Provide the [x, y] coordinate of the cell's center where the given text is located.  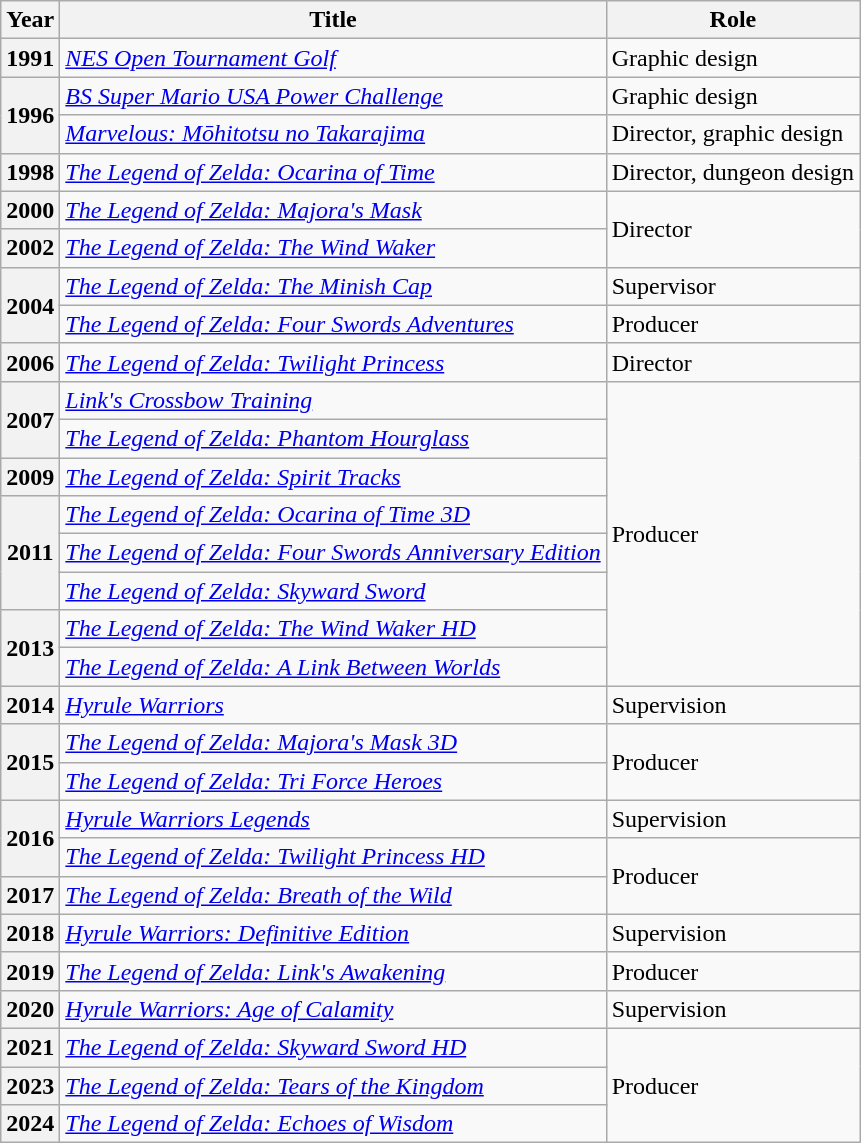
The Legend of Zelda: Tri Force Heroes [333, 781]
The Legend of Zelda: Twilight Princess HD [333, 857]
2004 [30, 305]
2009 [30, 477]
2002 [30, 248]
Director, dungeon design [732, 172]
Year [30, 20]
Hyrule Warriors [333, 705]
2024 [30, 1124]
The Legend of Zelda: Ocarina of Time 3D [333, 515]
2014 [30, 705]
The Legend of Zelda: Majora's Mask [333, 210]
2007 [30, 419]
The Legend of Zelda: A Link Between Worlds [333, 667]
The Legend of Zelda: Twilight Princess [333, 362]
Hyrule Warriors: Age of Calamity [333, 1009]
1998 [30, 172]
Role [732, 20]
Hyrule Warriors Legends [333, 819]
Marvelous: Mōhitotsu no Takarajima [333, 134]
1991 [30, 58]
2020 [30, 1009]
Hyrule Warriors: Definitive Edition [333, 933]
NES Open Tournament Golf [333, 58]
The Legend of Zelda: Link's Awakening [333, 971]
2021 [30, 1047]
The Legend of Zelda: Majora's Mask 3D [333, 743]
The Legend of Zelda: Phantom Hourglass [333, 438]
2006 [30, 362]
2018 [30, 933]
2015 [30, 762]
The Legend of Zelda: Skyward Sword [333, 591]
The Legend of Zelda: Echoes of Wisdom [333, 1124]
The Legend of Zelda: Breath of the Wild [333, 895]
Director, graphic design [732, 134]
The Legend of Zelda: Four Swords Anniversary Edition [333, 553]
The Legend of Zelda: Four Swords Adventures [333, 324]
2011 [30, 553]
Supervisor [732, 286]
The Legend of Zelda: Spirit Tracks [333, 477]
Title [333, 20]
2000 [30, 210]
Link's Crossbow Training [333, 400]
2013 [30, 648]
The Legend of Zelda: Ocarina of Time [333, 172]
2019 [30, 971]
2017 [30, 895]
1996 [30, 115]
The Legend of Zelda: Tears of the Kingdom [333, 1085]
2016 [30, 838]
The Legend of Zelda: The Wind Waker HD [333, 629]
The Legend of Zelda: The Minish Cap [333, 286]
2023 [30, 1085]
BS Super Mario USA Power Challenge [333, 96]
The Legend of Zelda: The Wind Waker [333, 248]
The Legend of Zelda: Skyward Sword HD [333, 1047]
